Detect which cell encompasses the target text, then output its [x, y] center coordinate. 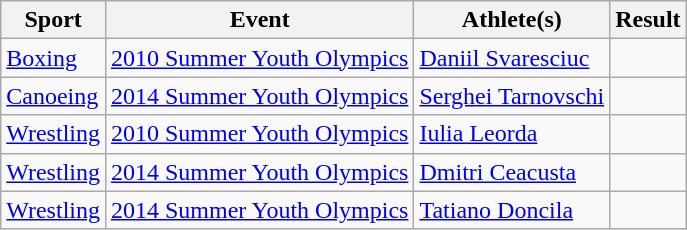
Tatiano Doncila [512, 210]
Athlete(s) [512, 20]
Result [648, 20]
Daniil Svaresciuc [512, 58]
Serghei Tarnovschi [512, 96]
Event [259, 20]
Iulia Leorda [512, 134]
Canoeing [54, 96]
Boxing [54, 58]
Dmitri Ceacusta [512, 172]
Sport [54, 20]
